For the text-containing cell, return its midpoint in [x, y] coordinate format. 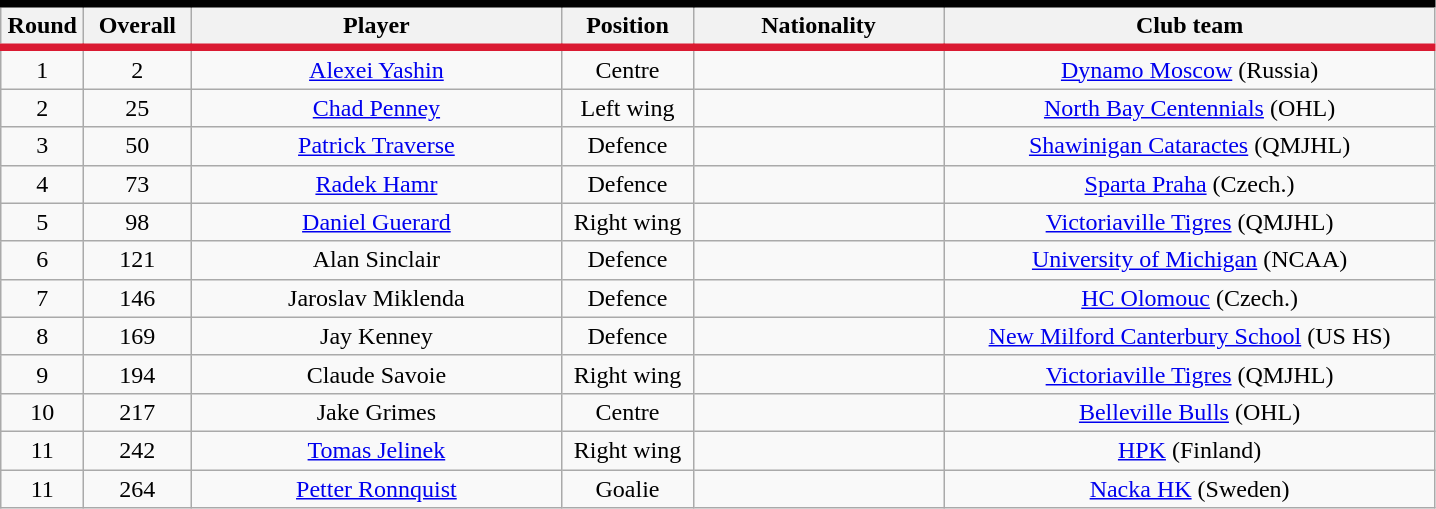
Radek Hamr [376, 184]
Jake Grimes [376, 412]
HPK (Finland) [1190, 450]
4 [42, 184]
Alexei Yashin [376, 68]
Position [628, 26]
Club team [1190, 26]
Daniel Guerard [376, 222]
North Bay Centennials (OHL) [1190, 108]
8 [42, 336]
1 [42, 68]
Sparta Praha (Czech.) [1190, 184]
Nacka HK (Sweden) [1190, 489]
Petter Ronnquist [376, 489]
Jay Kenney [376, 336]
University of Michigan (NCAA) [1190, 260]
98 [138, 222]
Patrick Traverse [376, 146]
Dynamo Moscow (Russia) [1190, 68]
Jaroslav Miklenda [376, 298]
5 [42, 222]
Shawinigan Cataractes (QMJHL) [1190, 146]
Player [376, 26]
Belleville Bulls (OHL) [1190, 412]
10 [42, 412]
Alan Sinclair [376, 260]
194 [138, 374]
25 [138, 108]
217 [138, 412]
264 [138, 489]
Claude Savoie [376, 374]
Goalie [628, 489]
HC Olomouc (Czech.) [1190, 298]
9 [42, 374]
50 [138, 146]
6 [42, 260]
New Milford Canterbury School (US HS) [1190, 336]
Round [42, 26]
121 [138, 260]
3 [42, 146]
Left wing [628, 108]
Overall [138, 26]
Tomas Jelinek [376, 450]
Chad Penney [376, 108]
Nationality [818, 26]
169 [138, 336]
242 [138, 450]
146 [138, 298]
73 [138, 184]
7 [42, 298]
